Output the [x, y] coordinate of the center of the cell containing the given text.  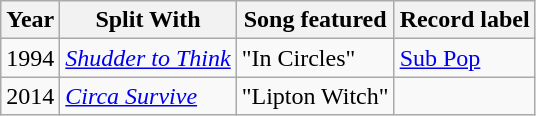
Circa Survive [148, 96]
"In Circles" [315, 58]
2014 [30, 96]
Shudder to Think [148, 58]
"Lipton Witch" [315, 96]
Year [30, 20]
1994 [30, 58]
Song featured [315, 20]
Record label [464, 20]
Split With [148, 20]
Sub Pop [464, 58]
